Extract the [X, Y] coordinate from the center of the cell holding the provided text.  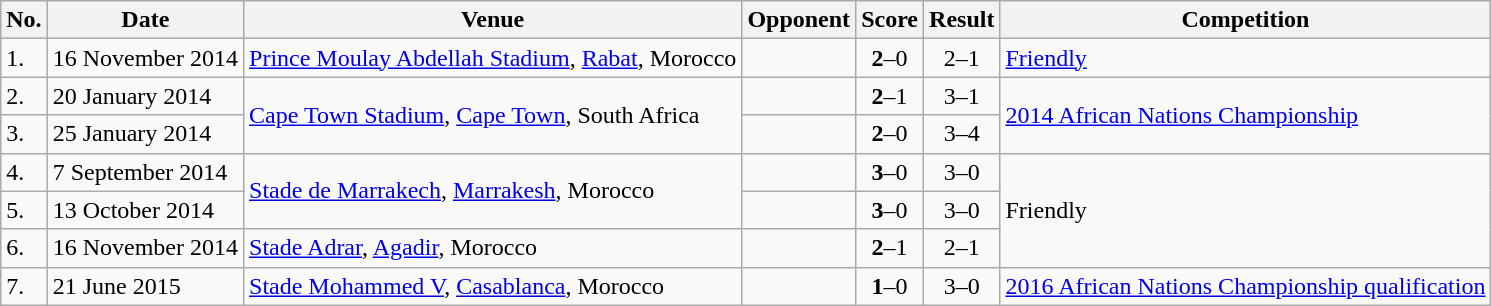
Date [145, 20]
3–4 [962, 134]
5. [24, 210]
3–1 [962, 96]
2016 African Nations Championship qualification [1246, 286]
20 January 2014 [145, 96]
13 October 2014 [145, 210]
Cape Town Stadium, Cape Town, South Africa [493, 115]
No. [24, 20]
21 June 2015 [145, 286]
2. [24, 96]
Result [962, 20]
1–0 [890, 286]
Score [890, 20]
Stade Adrar, Agadir, Morocco [493, 248]
4. [24, 172]
6. [24, 248]
7 September 2014 [145, 172]
Opponent [799, 20]
3. [24, 134]
Prince Moulay Abdellah Stadium, Rabat, Morocco [493, 58]
7. [24, 286]
25 January 2014 [145, 134]
1. [24, 58]
2014 African Nations Championship [1246, 115]
Competition [1246, 20]
Stade de Marrakech, Marrakesh, Morocco [493, 191]
Venue [493, 20]
Stade Mohammed V, Casablanca, Morocco [493, 286]
